Capture the cell that displays the provided text and extract its (x, y) central coordinate. 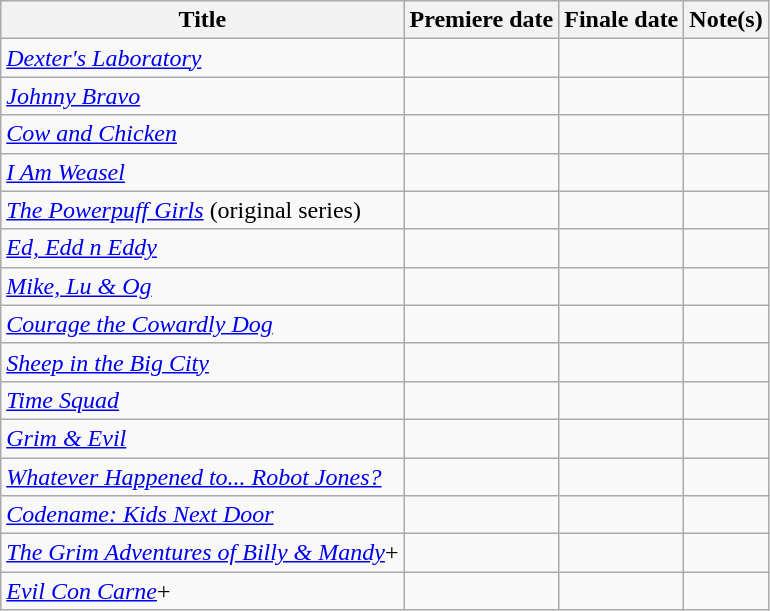
Note(s) (726, 20)
Evil Con Carne+ (202, 591)
Codename: Kids Next Door (202, 515)
Courage the Cowardly Dog (202, 324)
Premiere date (482, 20)
Ed, Edd n Eddy (202, 248)
Grim & Evil (202, 438)
The Powerpuff Girls (original series) (202, 210)
I Am Weasel (202, 172)
Johnny Bravo (202, 96)
The Grim Adventures of Billy & Mandy+ (202, 553)
Sheep in the Big City (202, 362)
Time Squad (202, 400)
Finale date (622, 20)
Whatever Happened to... Robot Jones? (202, 477)
Title (202, 20)
Cow and Chicken (202, 134)
Mike, Lu & Og (202, 286)
Dexter's Laboratory (202, 58)
